Locate the cell with the specified text and output its (X, Y) center coordinate. 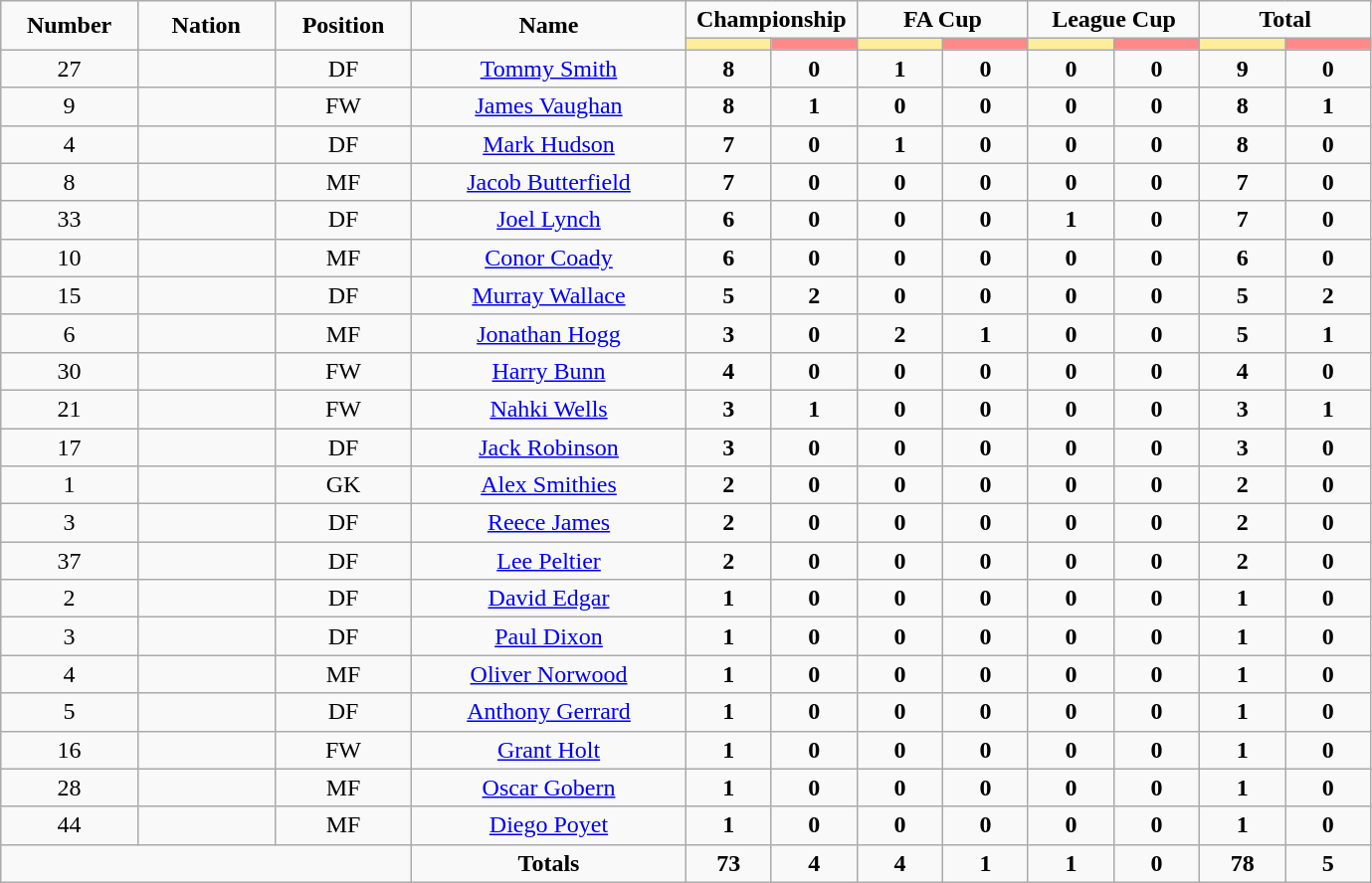
Grant Holt (549, 750)
Oliver Norwood (549, 674)
League Cup (1113, 20)
Mark Hudson (549, 144)
21 (70, 409)
Harry Bunn (549, 371)
15 (70, 295)
Totals (549, 863)
Name (549, 26)
Conor Coady (549, 258)
78 (1243, 863)
Reece James (549, 523)
17 (70, 446)
Nation (206, 26)
Lee Peltier (549, 561)
30 (70, 371)
Jonathan Hogg (549, 333)
73 (728, 863)
Position (343, 26)
Diego Poyet (549, 825)
Joel Lynch (549, 220)
GK (343, 485)
James Vaughan (549, 106)
Total (1285, 20)
27 (70, 69)
Oscar Gobern (549, 788)
33 (70, 220)
16 (70, 750)
Alex Smithies (549, 485)
Jack Robinson (549, 446)
David Edgar (549, 599)
FA Cup (942, 20)
Anthony Gerrard (549, 712)
Tommy Smith (549, 69)
10 (70, 258)
28 (70, 788)
Nahki Wells (549, 409)
Championship (771, 20)
Jacob Butterfield (549, 182)
Paul Dixon (549, 636)
44 (70, 825)
Murray Wallace (549, 295)
37 (70, 561)
Number (70, 26)
